Provide the (x, y) coordinate of the cell's center where the given text is located.  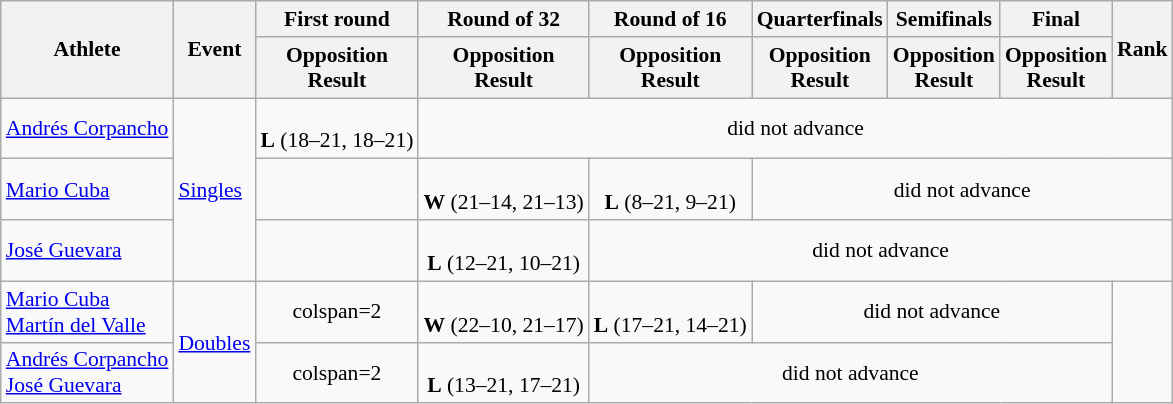
W (21–14, 21–13) (503, 190)
Final (1056, 19)
Round of 32 (503, 19)
Semifinals (944, 19)
Mario Cuba (88, 190)
Round of 16 (670, 19)
Singles (214, 190)
L (17–21, 14–21) (670, 312)
L (13–21, 17–21) (503, 372)
W (22–10, 21–17) (503, 312)
Mario CubaMartín del Valle (88, 312)
Rank (1142, 50)
José Guevara (88, 250)
Event (214, 50)
Doubles (214, 342)
Andrés Corpancho (88, 128)
Andrés CorpanchoJosé Guevara (88, 372)
L (18–21, 18–21) (336, 128)
L (8–21, 9–21) (670, 190)
Athlete (88, 50)
Quarterfinals (820, 19)
First round (336, 19)
L (12–21, 10–21) (503, 250)
